Return [x, y] of the center of cell containing provided text 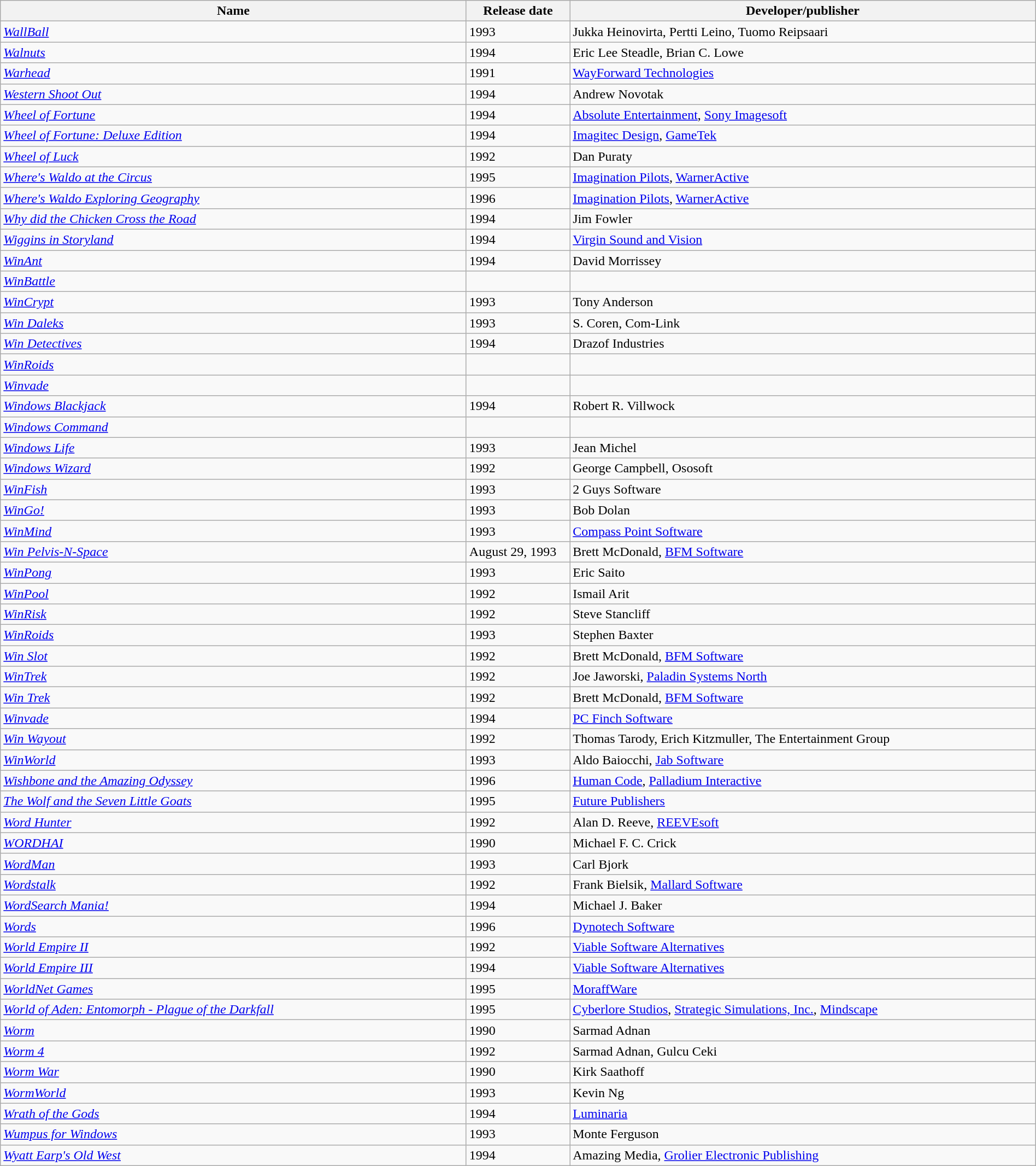
David Morrissey [803, 261]
Future Publishers [803, 801]
Sarmad Adnan, Gulcu Ceki [803, 1051]
PC Finch Software [803, 718]
Jukka Heinovirta, Pertti Leino, Tuomo Reipsaari [803, 32]
S. Coren, Com-Link [803, 323]
WinFish [234, 489]
Monte Ferguson [803, 1134]
Aldo Baiocchi, Jab Software [803, 760]
WordMan [234, 864]
Thomas Tarody, Erich Kitzmuller, The Entertainment Group [803, 739]
World Empire III [234, 968]
Worm 4 [234, 1051]
Andrew Novotak [803, 94]
Windows Life [234, 448]
2 Guys Software [803, 489]
WayForward Technologies [803, 73]
Wrath of the Gods [234, 1114]
World Empire II [234, 947]
WinPong [234, 572]
Wheel of Fortune [234, 115]
WallBall [234, 32]
George Campbell, Ososoft [803, 468]
Wumpus for Windows [234, 1134]
Alan D. Reeve, REEVEsoft [803, 822]
Why did the Chicken Cross the Road [234, 219]
WinCrypt [234, 302]
Win Slot [234, 656]
1991 [518, 73]
WinRisk [234, 614]
Kirk Saathoff [803, 1072]
Compass Point Software [803, 531]
Michael J. Baker [803, 905]
Where's Waldo Exploring Geography [234, 198]
Amazing Media, Grolier Electronic Publishing [803, 1155]
Sarmad Adnan [803, 1030]
Stephen Baxter [803, 635]
Absolute Entertainment, Sony Imagesoft [803, 115]
WordSearch Mania! [234, 905]
Imagitec Design, GameTek [803, 136]
Cyberlore Studios, Strategic Simulations, Inc., Mindscape [803, 1010]
Steve Stancliff [803, 614]
Ismail Arit [803, 593]
Joe Jaworski, Paladin Systems North [803, 677]
Wordstalk [234, 884]
Luminaria [803, 1114]
WinMind [234, 531]
Wheel of Luck [234, 156]
Wishbone and the Amazing Odyssey [234, 781]
WinTrek [234, 677]
Developer/publisher [803, 11]
Win Detectives [234, 344]
Jim Fowler [803, 219]
Virgin Sound and Vision [803, 239]
August 29, 1993 [518, 552]
WorldNet Games [234, 989]
WinBattle [234, 282]
WORDHAI [234, 843]
Wiggins in Storyland [234, 239]
Win Pelvis-N-Space [234, 552]
Michael F. C. Crick [803, 843]
Release date [518, 11]
Jean Michel [803, 448]
WinWorld [234, 760]
Kevin Ng [803, 1093]
Walnuts [234, 52]
Wyatt Earp's Old West [234, 1155]
Human Code, Palladium Interactive [803, 781]
Robert R. Villwock [803, 406]
Win Daleks [234, 323]
Windows Blackjack [234, 406]
Eric Lee Steadle, Brian C. Lowe [803, 52]
WinPool [234, 593]
MoraffWare [803, 989]
Words [234, 927]
Wheel of Fortune: Deluxe Edition [234, 136]
Warhead [234, 73]
Carl Bjork [803, 864]
Dynotech Software [803, 927]
WormWorld [234, 1093]
Windows Command [234, 427]
Worm [234, 1030]
Drazof Industries [803, 344]
WinGo! [234, 510]
WinAnt [234, 261]
Dan Puraty [803, 156]
Bob Dolan [803, 510]
Western Shoot Out [234, 94]
The Wolf and the Seven Little Goats [234, 801]
Frank Bielsik, Mallard Software [803, 884]
Eric Saito [803, 572]
Win Trek [234, 698]
Name [234, 11]
Windows Wizard [234, 468]
Where's Waldo at the Circus [234, 177]
Worm War [234, 1072]
Word Hunter [234, 822]
Win Wayout [234, 739]
Tony Anderson [803, 302]
World of Aden: Entomorph - Plague of the Darkfall [234, 1010]
